Provide the [X, Y] coordinate of the cell's center where the given text is located.  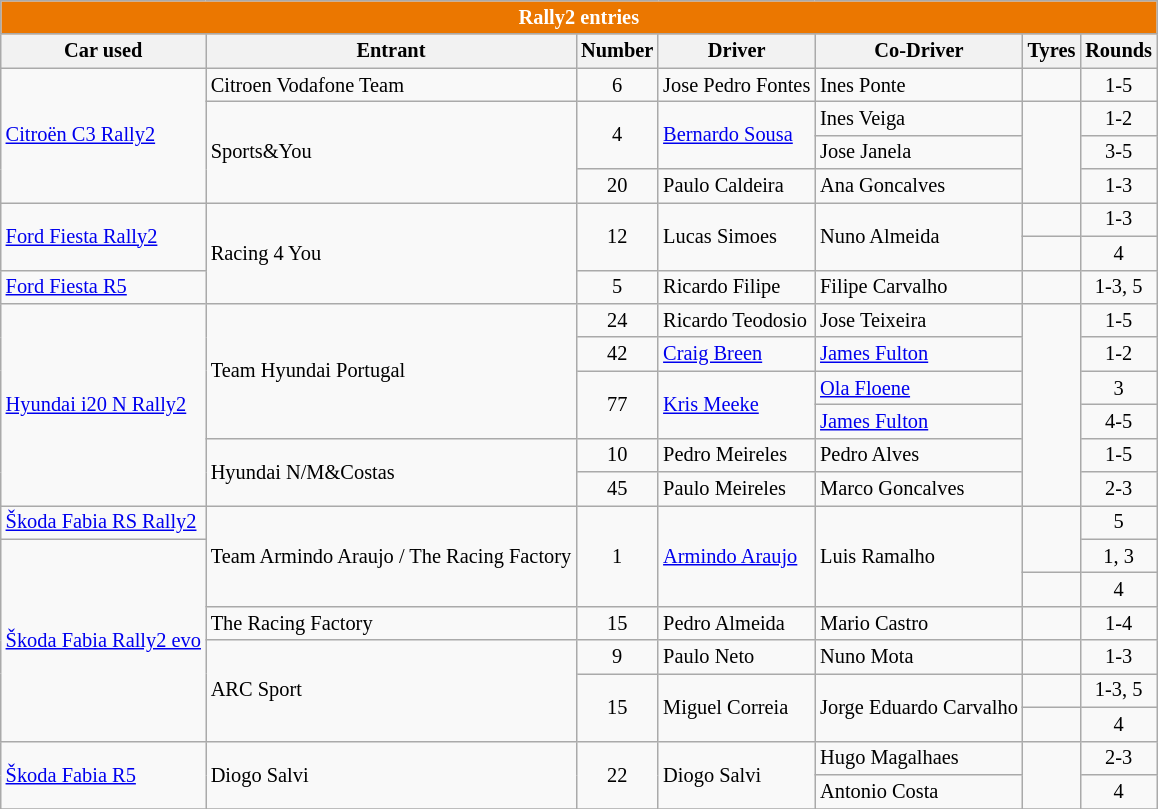
22 [617, 774]
Ines Ponte [918, 85]
Miguel Correia [736, 706]
4-5 [1118, 421]
9 [617, 657]
Ford Fiesta Rally2 [104, 236]
ARC Sport [391, 690]
Racing 4 You [391, 252]
1, 3 [1118, 556]
Pedro Meireles [736, 455]
Ricardo Teodosio [736, 320]
Nuno Mota [918, 657]
Hyundai N/M&Costas [391, 472]
Ricardo Filipe [736, 287]
10 [617, 455]
The Racing Factory [391, 623]
Co-Driver [918, 51]
Hugo Magalhaes [918, 758]
1 [617, 556]
Marco Goncalves [918, 489]
Entrant [391, 51]
Citroën C3 Rally2 [104, 136]
45 [617, 489]
Škoda Fabia R5 [104, 774]
Rally2 entries [579, 17]
Ford Fiesta R5 [104, 287]
Team Armindo Araujo / The Racing Factory [391, 556]
1-4 [1118, 623]
Ines Veiga [918, 118]
Jose Janela [918, 152]
Kris Meeke [736, 404]
Škoda Fabia RS Rally2 [104, 522]
Škoda Fabia Rally2 evo [104, 640]
Jorge Eduardo Carvalho [918, 706]
Hyundai i20 N Rally2 [104, 404]
Pedro Alves [918, 455]
Paulo Caldeira [736, 186]
Antonio Costa [918, 791]
Jose Teixeira [918, 320]
Paulo Meireles [736, 489]
Rounds [1118, 51]
Car used [104, 51]
Ola Floene [918, 388]
20 [617, 186]
Tyres [1052, 51]
Ana Goncalves [918, 186]
Mario Castro [918, 623]
6 [617, 85]
Filipe Carvalho [918, 287]
Craig Breen [736, 354]
Luis Ramalho [918, 556]
Number [617, 51]
Paulo Neto [736, 657]
Lucas Simoes [736, 236]
Citroen Vodafone Team [391, 85]
24 [617, 320]
Armindo Araujo [736, 556]
Team Hyundai Portugal [391, 370]
3-5 [1118, 152]
3 [1118, 388]
Nuno Almeida [918, 236]
Sports&You [391, 152]
77 [617, 404]
42 [617, 354]
Driver [736, 51]
12 [617, 236]
Jose Pedro Fontes [736, 85]
Pedro Almeida [736, 623]
Bernardo Sousa [736, 134]
